Return (x, y) of the center of cell containing provided text 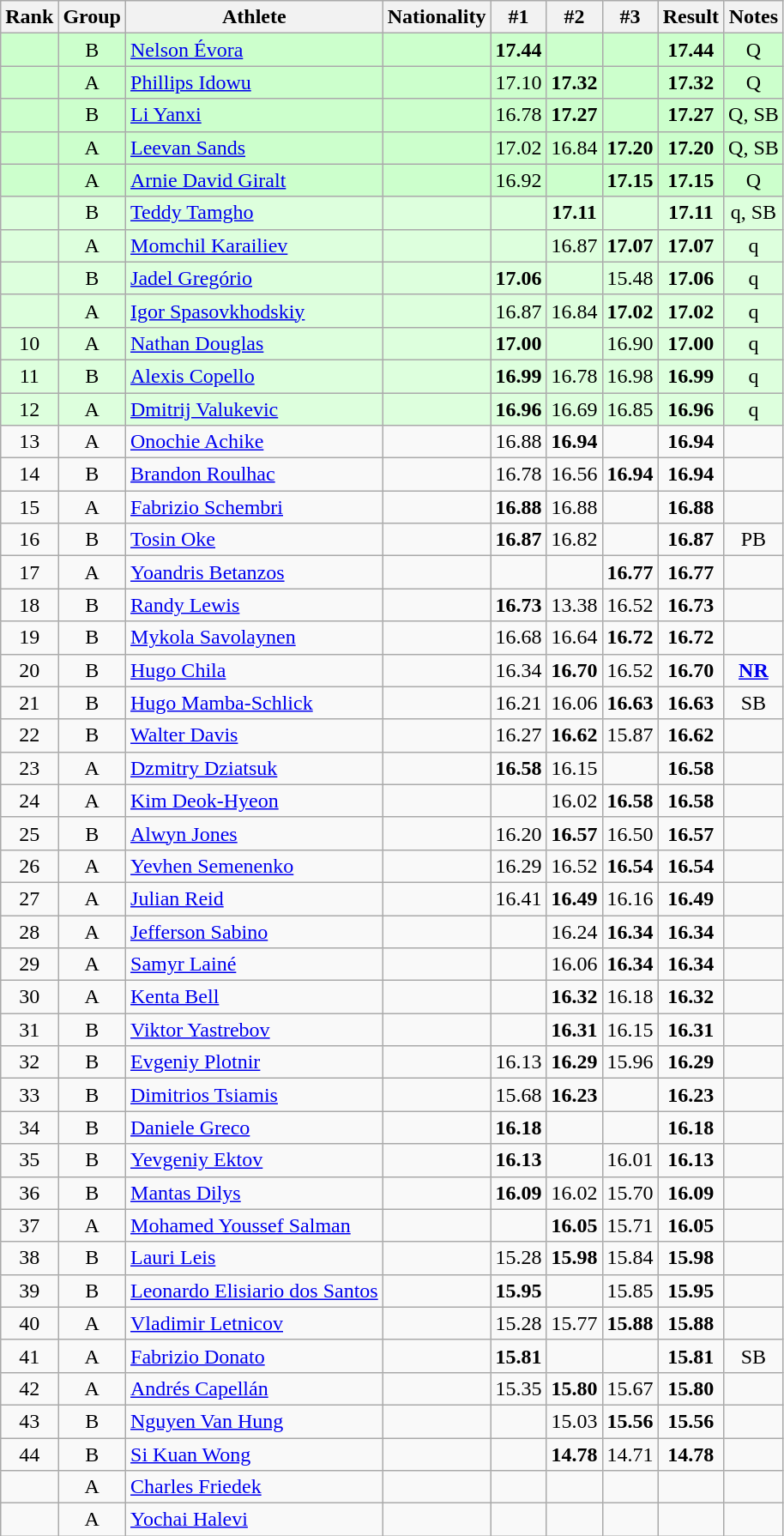
Mohamed Youssef Salman (255, 1225)
Onochie Achike (255, 442)
36 (29, 1193)
16.01 (630, 1160)
Kim Deok-Hyeon (255, 801)
Viktor Yastrebov (255, 1030)
15.85 (630, 1291)
16.20 (518, 833)
35 (29, 1160)
15.03 (575, 1421)
18 (29, 605)
Leonardo Elisiario dos Santos (255, 1291)
20 (29, 670)
Randy Lewis (255, 605)
Hugo Chila (255, 670)
22 (29, 735)
30 (29, 997)
Samyr Lainé (255, 965)
Walter Davis (255, 735)
Momchil Karailiev (255, 245)
41 (29, 1356)
Phillips Idowu (255, 82)
16.16 (630, 898)
NR (754, 670)
15.35 (518, 1388)
#3 (630, 17)
16.90 (630, 343)
Fabrizio Donato (255, 1356)
12 (29, 409)
Tosin Oke (255, 540)
Li Yanxi (255, 115)
16.98 (630, 376)
17.10 (518, 82)
Andrés Capellán (255, 1388)
15.68 (518, 1095)
16.56 (575, 475)
16.41 (518, 898)
Yevhen Semenenko (255, 866)
28 (29, 931)
Arnie David Giralt (255, 180)
37 (29, 1225)
15.48 (630, 278)
15.67 (630, 1388)
Igor Spasovkhodskiy (255, 311)
Kenta Bell (255, 997)
16.92 (518, 180)
15.71 (630, 1225)
19 (29, 638)
16.82 (575, 540)
16.24 (575, 931)
Charles Friedek (255, 1487)
14 (29, 475)
Brandon Roulhac (255, 475)
Vladimir Letnicov (255, 1323)
33 (29, 1095)
32 (29, 1062)
42 (29, 1388)
44 (29, 1454)
40 (29, 1323)
26 (29, 866)
15.70 (630, 1193)
16.27 (518, 735)
Mykola Savolaynen (255, 638)
14.71 (630, 1454)
Nationality (437, 17)
11 (29, 376)
31 (29, 1030)
Julian Reid (255, 898)
Dzmitry Dziatsuk (255, 768)
Notes (754, 17)
Si Kuan Wong (255, 1454)
15.77 (575, 1323)
10 (29, 343)
Evgeniy Plotnir (255, 1062)
PB (754, 540)
Athlete (255, 17)
Alwyn Jones (255, 833)
Yevgeniy Ektov (255, 1160)
#1 (518, 17)
38 (29, 1258)
15.84 (630, 1258)
Rank (29, 17)
Nguyen Van Hung (255, 1421)
Jadel Gregório (255, 278)
16.69 (575, 409)
17 (29, 572)
29 (29, 965)
27 (29, 898)
Leevan Sands (255, 148)
Lauri Leis (255, 1258)
Result (691, 17)
Nelson Évora (255, 50)
16.64 (575, 638)
16.85 (630, 409)
Teddy Tamgho (255, 213)
Group (93, 17)
Yoandris Betanzos (255, 572)
39 (29, 1291)
q, SB (754, 213)
16.68 (518, 638)
16 (29, 540)
13.38 (575, 605)
#2 (575, 17)
13 (29, 442)
21 (29, 703)
43 (29, 1421)
15.96 (630, 1062)
25 (29, 833)
Fabrizio Schembri (255, 507)
34 (29, 1128)
Nathan Douglas (255, 343)
Dmitrij Valukevic (255, 409)
16.50 (630, 833)
Alexis Copello (255, 376)
15 (29, 507)
16.21 (518, 703)
15.87 (630, 735)
23 (29, 768)
Yochai Halevi (255, 1520)
Jefferson Sabino (255, 931)
Mantas Dilys (255, 1193)
Hugo Mamba-Schlick (255, 703)
Dimitrios Tsiamis (255, 1095)
24 (29, 801)
Daniele Greco (255, 1128)
